Locate the cell with the specified text and output its (X, Y) center coordinate. 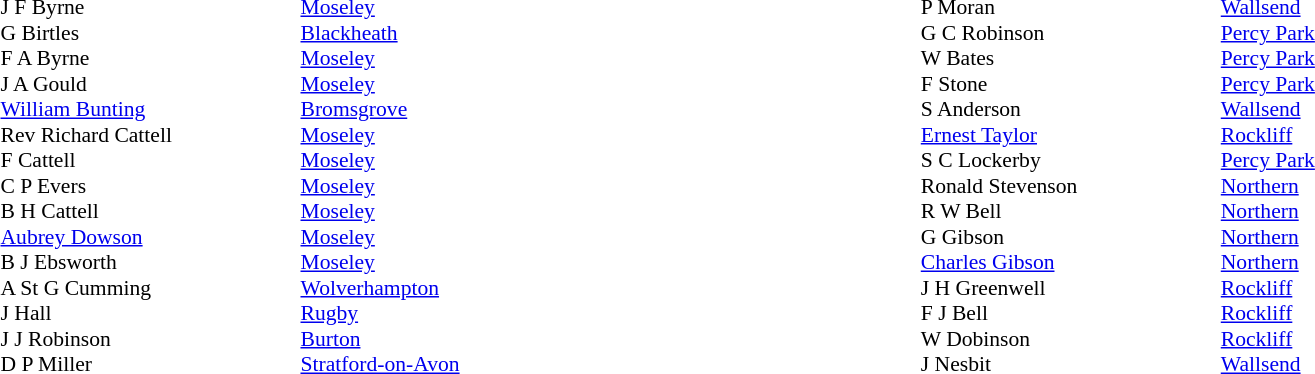
G C Robinson (1071, 33)
J A Gould (150, 84)
Charles Gibson (1071, 263)
S C Lockerby (1071, 161)
Rev Richard Cattell (150, 135)
J H Greenwell (1071, 288)
Bromsgrove (380, 109)
G Gibson (1071, 237)
B H Cattell (150, 211)
Rugby (380, 313)
F A Byrne (150, 59)
Burton (380, 339)
J J Robinson (150, 339)
William Bunting (150, 109)
S Anderson (1071, 109)
C P Evers (150, 186)
F Cattell (150, 161)
B J Ebsworth (150, 263)
Ernest Taylor (1071, 135)
A St G Cumming (150, 288)
Wolverhampton (380, 288)
Blackheath (380, 33)
F J Bell (1071, 313)
Wallsend (1268, 109)
J Hall (150, 313)
W Dobinson (1071, 339)
W Bates (1071, 59)
F Stone (1071, 84)
R W Bell (1071, 211)
Aubrey Dowson (150, 237)
Ronald Stevenson (1071, 186)
G Birtles (150, 33)
